Determine the [x, y] coordinate at the center of the cell enclosing the given text.  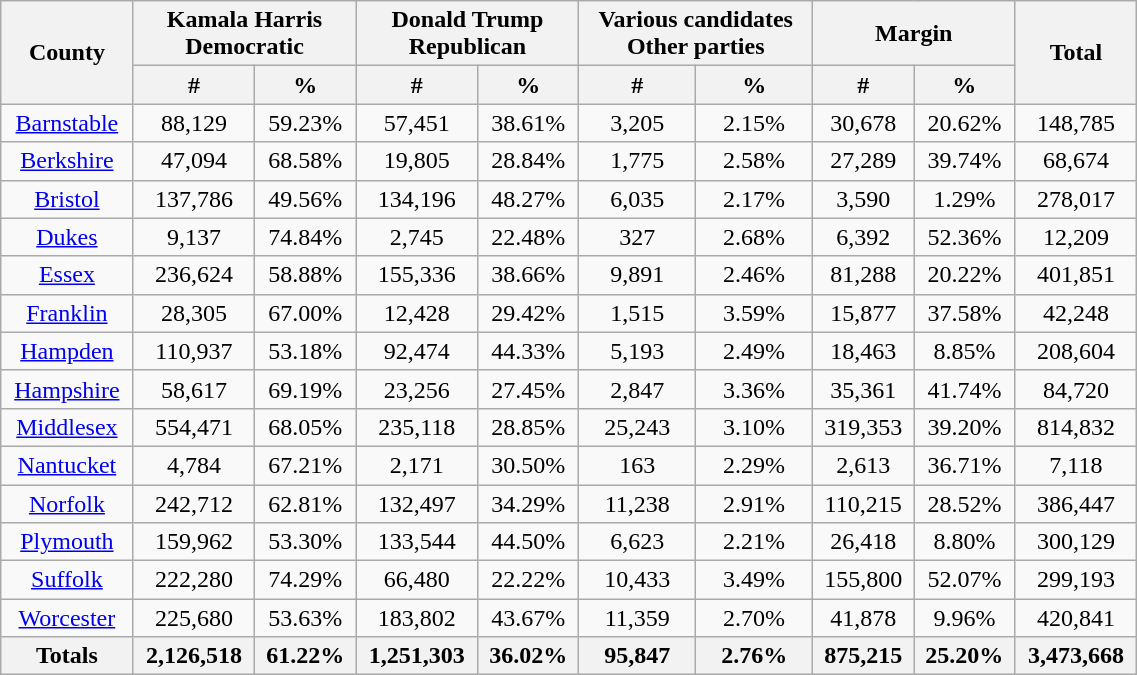
6,623 [638, 542]
235,118 [417, 427]
Various candidatesOther parties [696, 34]
3.10% [754, 427]
1,515 [638, 313]
62.81% [306, 503]
163 [638, 465]
25,243 [638, 427]
222,280 [194, 580]
53.63% [306, 618]
28,305 [194, 313]
8.80% [964, 542]
28.84% [528, 161]
11,238 [638, 503]
Hampden [67, 351]
27,289 [864, 161]
3.59% [754, 313]
10,433 [638, 580]
299,193 [1076, 580]
Berkshire [67, 161]
300,129 [1076, 542]
95,847 [638, 656]
1,775 [638, 161]
57,451 [417, 123]
Margin [914, 34]
2.46% [754, 275]
19,805 [417, 161]
236,624 [194, 275]
132,497 [417, 503]
Worcester [67, 618]
59.23% [306, 123]
88,129 [194, 123]
2.91% [754, 503]
15,877 [864, 313]
52.36% [964, 237]
2.76% [754, 656]
319,353 [864, 427]
28.52% [964, 503]
9.96% [964, 618]
41.74% [964, 389]
30.50% [528, 465]
Bristol [67, 199]
47,094 [194, 161]
39.74% [964, 161]
20.62% [964, 123]
110,937 [194, 351]
Totals [67, 656]
3,590 [864, 199]
Nantucket [67, 465]
134,196 [417, 199]
2.68% [754, 237]
36.71% [964, 465]
1.29% [964, 199]
3,205 [638, 123]
County [67, 52]
58,617 [194, 389]
20.22% [964, 275]
Norfolk [67, 503]
Total [1076, 52]
327 [638, 237]
38.66% [528, 275]
242,712 [194, 503]
30,678 [864, 123]
5,193 [638, 351]
2.21% [754, 542]
Plymouth [67, 542]
3.49% [754, 580]
66,480 [417, 580]
52.07% [964, 580]
81,288 [864, 275]
2.49% [754, 351]
11,359 [638, 618]
58.88% [306, 275]
401,851 [1076, 275]
814,832 [1076, 427]
4,784 [194, 465]
Suffolk [67, 580]
84,720 [1076, 389]
Dukes [67, 237]
554,471 [194, 427]
74.29% [306, 580]
68,674 [1076, 161]
2.58% [754, 161]
27.45% [528, 389]
44.33% [528, 351]
110,215 [864, 503]
875,215 [864, 656]
12,428 [417, 313]
Hampshire [67, 389]
69.19% [306, 389]
9,891 [638, 275]
155,800 [864, 580]
3.36% [754, 389]
Essex [67, 275]
2.70% [754, 618]
92,474 [417, 351]
2,613 [864, 465]
22.48% [528, 237]
3,473,668 [1076, 656]
12,209 [1076, 237]
68.58% [306, 161]
2,847 [638, 389]
225,680 [194, 618]
25.20% [964, 656]
38.61% [528, 123]
67.21% [306, 465]
34.29% [528, 503]
36.02% [528, 656]
278,017 [1076, 199]
2,171 [417, 465]
148,785 [1076, 123]
28.85% [528, 427]
2.17% [754, 199]
39.20% [964, 427]
137,786 [194, 199]
2.29% [754, 465]
26,418 [864, 542]
53.18% [306, 351]
43.67% [528, 618]
Barnstable [67, 123]
133,544 [417, 542]
208,604 [1076, 351]
29.42% [528, 313]
2,745 [417, 237]
37.58% [964, 313]
9,137 [194, 237]
48.27% [528, 199]
159,962 [194, 542]
67.00% [306, 313]
23,256 [417, 389]
68.05% [306, 427]
44.50% [528, 542]
35,361 [864, 389]
22.22% [528, 580]
6,392 [864, 237]
53.30% [306, 542]
61.22% [306, 656]
420,841 [1076, 618]
8.85% [964, 351]
6,035 [638, 199]
41,878 [864, 618]
Kamala HarrisDemocratic [244, 34]
2,126,518 [194, 656]
74.84% [306, 237]
49.56% [306, 199]
18,463 [864, 351]
Franklin [67, 313]
1,251,303 [417, 656]
42,248 [1076, 313]
386,447 [1076, 503]
7,118 [1076, 465]
183,802 [417, 618]
Donald TrumpRepublican [468, 34]
Middlesex [67, 427]
2.15% [754, 123]
155,336 [417, 275]
